Locate the cell with the specified text and output its [X, Y] center coordinate. 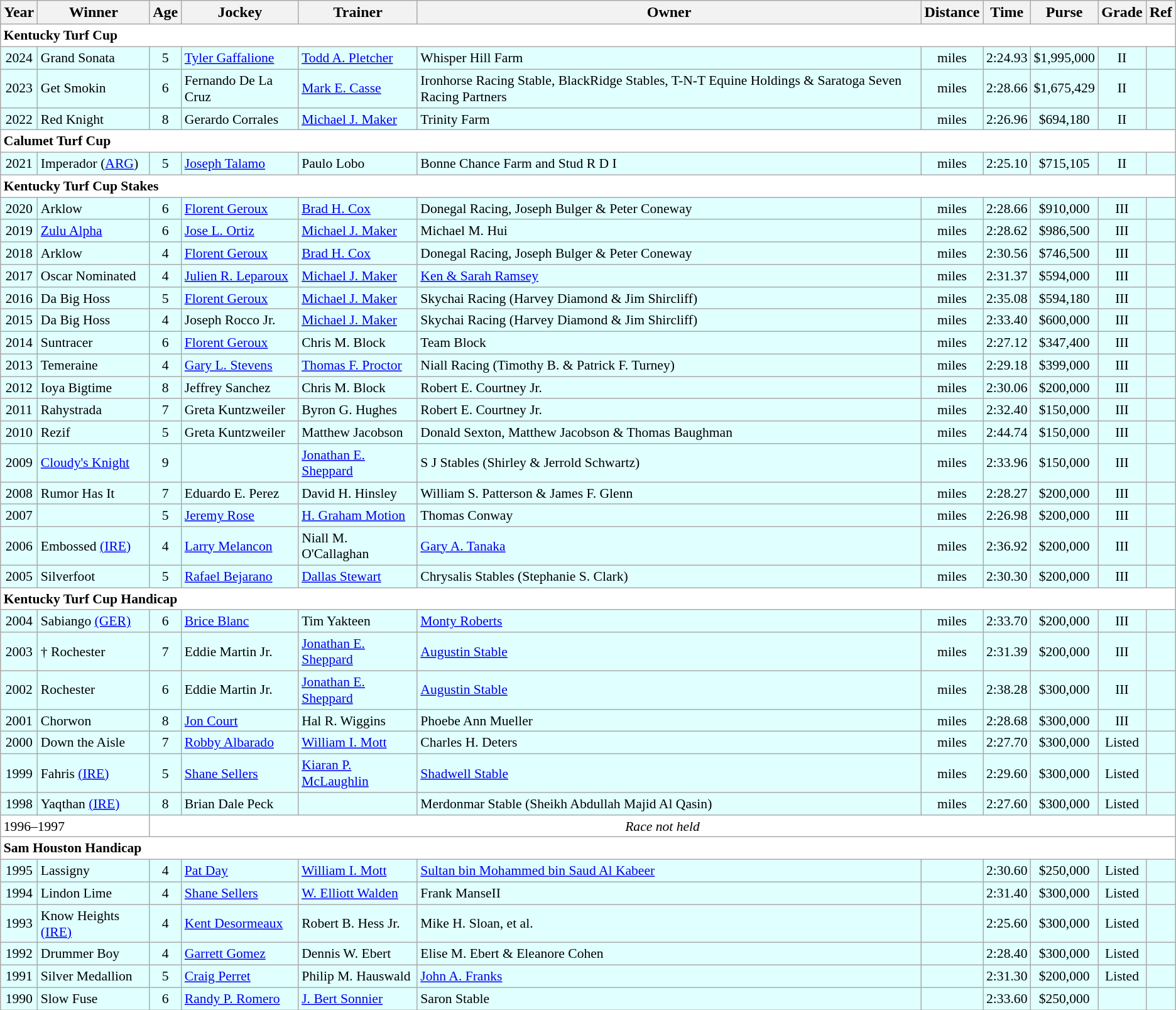
2:30.06 [1006, 388]
Temeraine [94, 365]
2:30.30 [1006, 576]
Trinity Farm [669, 119]
Trainer [358, 13]
Time [1006, 13]
$910,000 [1064, 209]
1996–1997 [75, 826]
Robert B. Hess Jr. [358, 924]
Larry Melancon [240, 546]
2008 [19, 493]
1992 [19, 954]
Team Block [669, 343]
Oscar Nominated [94, 276]
2010 [19, 432]
2:30.60 [1006, 870]
Year [19, 13]
Ken & Sarah Ramsey [669, 276]
2:36.92 [1006, 546]
2020 [19, 209]
Charles H. Deters [669, 743]
1998 [19, 804]
Byron G. Hughes [358, 410]
John A. Franks [669, 976]
1990 [19, 999]
2023 [19, 88]
Thomas F. Proctor [358, 365]
Niall Racing (Timothy B. & Patrick F. Turney) [669, 365]
S J Stables (Shirley & Jerrold Schwartz) [669, 463]
2:25.10 [1006, 163]
Dallas Stewart [358, 576]
2019 [19, 231]
Mike H. Sloan, et al. [669, 924]
Brice Blanc [240, 621]
Randy P. Romero [240, 999]
Chorwon [94, 720]
Mark E. Casse [358, 88]
2012 [19, 388]
Paulo Lobo [358, 163]
Niall M. O'Callaghan [358, 546]
Dennis W. Ebert [358, 954]
Jeffrey Sanchez [240, 388]
Kentucky Turf Cup Stakes [588, 186]
2:31.30 [1006, 976]
Thomas Conway [669, 515]
2024 [19, 58]
Hal R. Wiggins [358, 720]
Slow Fuse [94, 999]
Drummer Boy [94, 954]
2:30.56 [1006, 253]
2:33.70 [1006, 621]
9 [166, 463]
Race not held [663, 826]
Joseph Talamo [240, 163]
Jockey [240, 13]
Imperador (ARG) [94, 163]
Monty Roberts [669, 621]
$694,180 [1064, 119]
2016 [19, 298]
2002 [19, 690]
2:26.96 [1006, 119]
1994 [19, 893]
2:31.37 [1006, 276]
Sabiango (GER) [94, 621]
1995 [19, 870]
$715,105 [1064, 163]
$594,000 [1064, 276]
Ref [1161, 13]
$594,180 [1064, 298]
2001 [19, 720]
Elise M. Ebert & Eleanore Cohen [669, 954]
2015 [19, 321]
Saron Stable [669, 999]
2:31.39 [1006, 651]
Kent Desormeaux [240, 924]
2013 [19, 365]
2:38.28 [1006, 690]
Silver Medallion [94, 976]
Suntracer [94, 343]
2:28.68 [1006, 720]
Cloudy's Knight [94, 463]
$746,500 [1064, 253]
William S. Patterson & James F. Glenn [669, 493]
Ironhorse Racing Stable, BlackRidge Stables, T-N-T Equine Holdings & Saratoga Seven Racing Partners [669, 88]
Michael M. Hui [669, 231]
$399,000 [1064, 365]
Pat Day [240, 870]
† Rochester [94, 651]
2:32.40 [1006, 410]
Jose L. Ortiz [240, 231]
2:27.60 [1006, 804]
Jeremy Rose [240, 515]
Zulu Alpha [94, 231]
Shadwell Stable [669, 773]
Garrett Gomez [240, 954]
Get Smokin [94, 88]
Kiaran P. McLaughlin [358, 773]
1999 [19, 773]
Rafael Bejarano [240, 576]
Merdonmar Stable (Sheikh Abdullah Majid Al Qasin) [669, 804]
Yaqthan (IRE) [94, 804]
2006 [19, 546]
2009 [19, 463]
Rochester [94, 690]
Gary A. Tanaka [669, 546]
Bonne Chance Farm and Stud R D I [669, 163]
2021 [19, 163]
2000 [19, 743]
2:33.40 [1006, 321]
Ioya Bigtime [94, 388]
Grade [1122, 13]
Sultan bin Mohammed bin Saud Al Kabeer [669, 870]
2:27.12 [1006, 343]
Jon Court [240, 720]
2:27.70 [1006, 743]
Frank ManseII [669, 893]
Grand Sonata [94, 58]
$986,500 [1064, 231]
Distance [952, 13]
1993 [19, 924]
Rahystrada [94, 410]
2:25.60 [1006, 924]
Kentucky Turf Cup [588, 36]
2022 [19, 119]
Whisper Hill Farm [669, 58]
2:31.40 [1006, 893]
1991 [19, 976]
2003 [19, 651]
H. Graham Motion [358, 515]
2014 [19, 343]
2007 [19, 515]
2:29.60 [1006, 773]
Purse [1064, 13]
2004 [19, 621]
2005 [19, 576]
Chrysalis Stables (Stephanie S. Clark) [669, 576]
2:44.74 [1006, 432]
$600,000 [1064, 321]
2:24.93 [1006, 58]
Phoebe Ann Mueller [669, 720]
Philip M. Hauswald [358, 976]
Gerardo Corrales [240, 119]
Fahris (IRE) [94, 773]
Winner [94, 13]
W. Elliott Walden [358, 893]
J. Bert Sonnier [358, 999]
$1,995,000 [1064, 58]
Todd A. Pletcher [358, 58]
Brian Dale Peck [240, 804]
Tim Yakteen [358, 621]
Silverfoot [94, 576]
Know Heights (IRE) [94, 924]
Fernando De La Cruz [240, 88]
2:35.08 [1006, 298]
2017 [19, 276]
Down the Aisle [94, 743]
2:28.40 [1006, 954]
Red Knight [94, 119]
2:26.98 [1006, 515]
$347,400 [1064, 343]
2018 [19, 253]
2:29.18 [1006, 365]
2:33.60 [1006, 999]
2011 [19, 410]
Owner [669, 13]
Julien R. Leparoux [240, 276]
Age [166, 13]
Eduardo E. Perez [240, 493]
Kentucky Turf Cup Handicap [588, 599]
Craig Perret [240, 976]
Sam Houston Handicap [588, 848]
2:28.27 [1006, 493]
Embossed (IRE) [94, 546]
Lindon Lime [94, 893]
Matthew Jacobson [358, 432]
Donald Sexton, Matthew Jacobson & Thomas Baughman [669, 432]
Rumor Has It [94, 493]
Joseph Rocco Jr. [240, 321]
Rezif [94, 432]
Lassigny [94, 870]
2:28.62 [1006, 231]
Gary L. Stevens [240, 365]
Tyler Gaffalione [240, 58]
Calumet Turf Cup [588, 141]
$1,675,429 [1064, 88]
2:33.96 [1006, 463]
David H. Hinsley [358, 493]
Robby Albarado [240, 743]
